Pinpoint the cell where the given text exists, returning its [X, Y] midpoint coordinate. 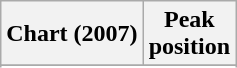
Peakposition [189, 34]
Chart (2007) [72, 34]
